Locate the cell with the specified text and output its (X, Y) center coordinate. 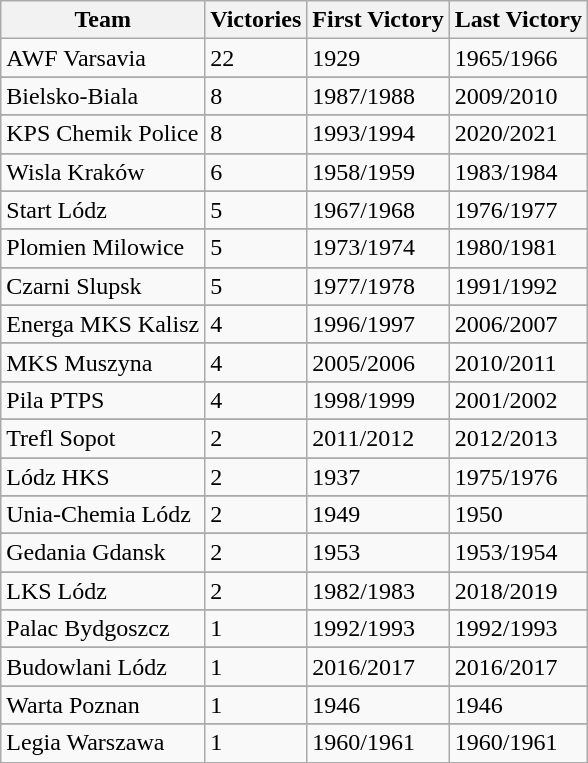
Czarni Slupsk (103, 286)
Energa MKS Kalisz (103, 324)
1953 (378, 553)
2006/2007 (518, 324)
1975/1976 (518, 477)
Team (103, 20)
1998/1999 (378, 400)
1987/1988 (378, 96)
1993/1994 (378, 134)
KPS Chemik Police (103, 134)
1958/1959 (378, 172)
6 (256, 172)
2010/2011 (518, 362)
2001/2002 (518, 400)
2011/2012 (378, 438)
Wisla Kraków (103, 172)
Pila PTPS (103, 400)
Victories (256, 20)
1982/1983 (378, 591)
Bielsko-Biala (103, 96)
Last Victory (518, 20)
Plomien Milowice (103, 248)
Legia Warszawa (103, 743)
2005/2006 (378, 362)
First Victory (378, 20)
22 (256, 58)
Gedania Gdansk (103, 553)
1967/1968 (378, 210)
1983/1984 (518, 172)
1991/1992 (518, 286)
LKS Lódz (103, 591)
MKS Muszyna (103, 362)
1953/1954 (518, 553)
2009/2010 (518, 96)
1929 (378, 58)
AWF Varsavia (103, 58)
2018/2019 (518, 591)
1950 (518, 515)
Palac Bydgoszcz (103, 629)
2012/2013 (518, 438)
Budowlani Lódz (103, 667)
Lódz HKS (103, 477)
1949 (378, 515)
2020/2021 (518, 134)
1976/1977 (518, 210)
1973/1974 (378, 248)
1996/1997 (378, 324)
1965/1966 (518, 58)
Start Lódz (103, 210)
1937 (378, 477)
Warta Poznan (103, 705)
Trefl Sopot (103, 438)
1980/1981 (518, 248)
1977/1978 (378, 286)
Unia-Chemia Lódz (103, 515)
